Return the [X, Y] coordinate for the center point of the cell that contains the specified text.  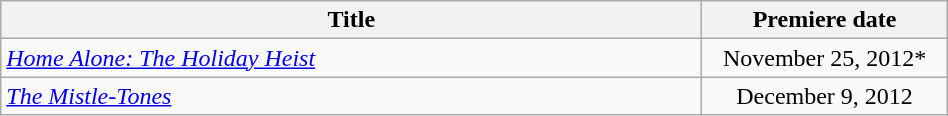
Title [352, 20]
December 9, 2012 [824, 96]
Premiere date [824, 20]
The Mistle-Tones [352, 96]
Home Alone: The Holiday Heist [352, 58]
November 25, 2012* [824, 58]
